Return the [X, Y] coordinate for the center point of the cell that contains the specified text.  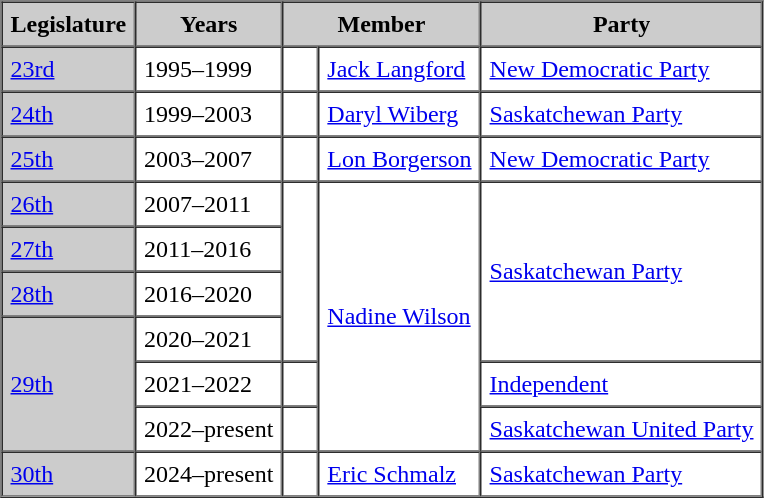
Legislature [69, 24]
28th [69, 294]
Lon Borgerson [399, 158]
2022–present [208, 428]
25th [69, 158]
Jack Langford [399, 68]
26th [69, 204]
1999–2003 [208, 114]
2007–2011 [208, 204]
1995–1999 [208, 68]
2011–2016 [208, 248]
27th [69, 248]
2016–2020 [208, 294]
24th [69, 114]
2020–2021 [208, 338]
2024–present [208, 474]
Independent [622, 384]
23rd [69, 68]
Member [381, 24]
2003–2007 [208, 158]
Party [622, 24]
Years [208, 24]
Eric Schmalz [399, 474]
Saskatchewan United Party [622, 428]
Daryl Wiberg [399, 114]
Nadine Wilson [399, 317]
29th [69, 384]
30th [69, 474]
2021–2022 [208, 384]
